Extract the (X, Y) coordinate from the center of the cell holding the provided text.  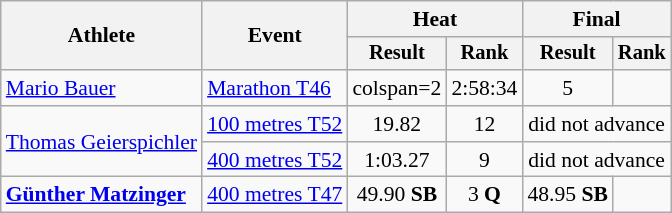
400 metres T52 (274, 160)
Marathon T46 (274, 88)
Athlete (102, 36)
400 metres T47 (274, 195)
1:03.27 (396, 160)
Thomas Geierspichler (102, 142)
Heat (434, 19)
9 (484, 160)
100 metres T52 (274, 124)
12 (484, 124)
3 Q (484, 195)
5 (568, 88)
19.82 (396, 124)
Event (274, 36)
49.90 SB (396, 195)
2:58:34 (484, 88)
Günther Matzinger (102, 195)
Mario Bauer (102, 88)
colspan=2 (396, 88)
Final (596, 19)
48.95 SB (568, 195)
